Pinpoint the cell where the given text exists, returning its (x, y) midpoint coordinate. 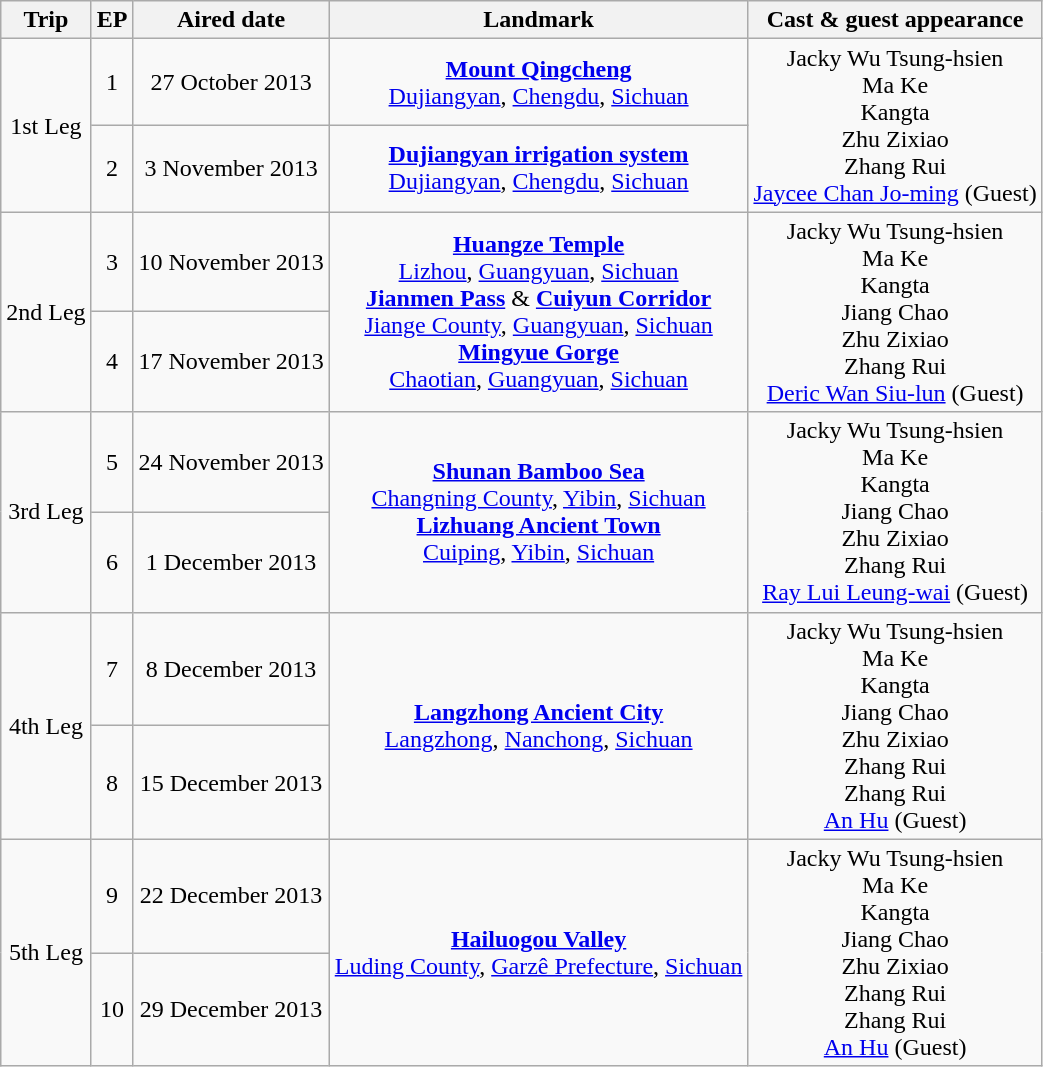
22 December 2013 (231, 896)
Huangze TempleLizhou, Guangyuan, SichuanJianmen Pass & Cuiyun CorridorJiange County, Guangyuan, SichuanMingyue GorgeChaotian, Guangyuan, Sichuan (538, 312)
3 November 2013 (231, 168)
15 December 2013 (231, 783)
Dujiangyan irrigation systemDujiangyan, Chengdu, Sichuan (538, 168)
2 (112, 168)
17 November 2013 (231, 362)
Landmark (538, 20)
2nd Leg (46, 312)
4th Leg (46, 726)
Jacky Wu Tsung-hsienMa KeKangtaJiang ChaoZhu ZixiaoZhang RuiRay Lui Leung-wai (Guest) (895, 512)
Jacky Wu Tsung-hsienMa KeKangtaJiang ChaoZhu ZixiaoZhang RuiDeric Wan Siu-lun (Guest) (895, 312)
Shunan Bamboo SeaChangning County, Yibin, SichuanLizhuang Ancient TownCuiping, Yibin, Sichuan (538, 512)
Jacky Wu Tsung-hsienMa KeKangtaZhu ZixiaoZhang RuiJaycee Chan Jo-ming (Guest) (895, 126)
Hailuogou ValleyLuding County, Garzê Prefecture, Sichuan (538, 952)
7 (112, 669)
1st Leg (46, 126)
1 December 2013 (231, 562)
Langzhong Ancient CityLangzhong, Nanchong, Sichuan (538, 726)
Mount QingchengDujiangyan, Chengdu, Sichuan (538, 82)
Cast & guest appearance (895, 20)
Trip (46, 20)
6 (112, 562)
3 (112, 262)
29 December 2013 (231, 1010)
3rd Leg (46, 512)
9 (112, 896)
EP (112, 20)
8 (112, 783)
4 (112, 362)
27 October 2013 (231, 82)
8 December 2013 (231, 669)
1 (112, 82)
5 (112, 462)
10 (112, 1010)
24 November 2013 (231, 462)
10 November 2013 (231, 262)
5th Leg (46, 952)
Aired date (231, 20)
